Identify which cell holds the provided text, then report its (x, y) central coordinate. 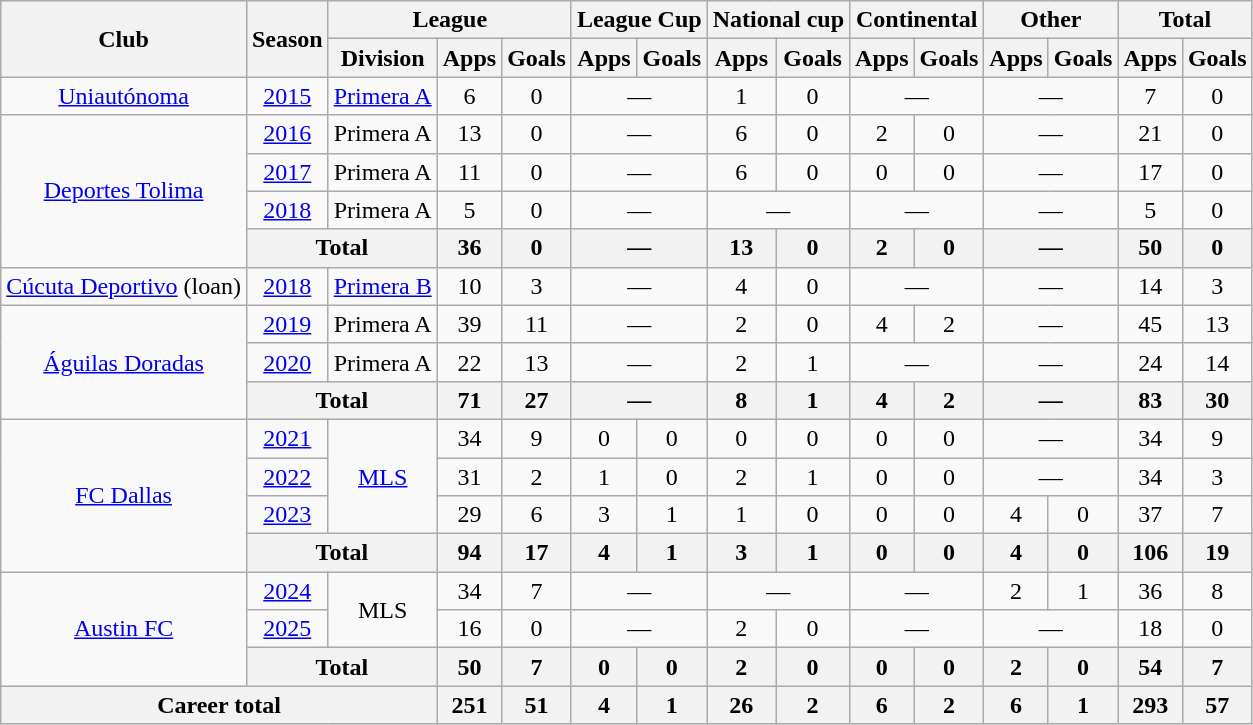
Águilas Doradas (124, 362)
Division (382, 58)
Deportes Tolima (124, 191)
57 (1217, 705)
45 (1150, 324)
2017 (287, 172)
21 (1150, 134)
Club (124, 39)
Austin FC (124, 629)
94 (469, 553)
83 (1150, 400)
Career total (219, 705)
293 (1150, 705)
18 (1150, 629)
Season (287, 39)
2020 (287, 362)
31 (469, 477)
39 (469, 324)
106 (1150, 553)
19 (1217, 553)
251 (469, 705)
2019 (287, 324)
54 (1150, 667)
2024 (287, 591)
League Cup (639, 20)
Other (1051, 20)
10 (469, 286)
Continental (917, 20)
Primera B (382, 286)
37 (1150, 515)
League (450, 20)
2023 (287, 515)
2016 (287, 134)
26 (741, 705)
27 (537, 400)
National cup (778, 20)
29 (469, 515)
30 (1217, 400)
2015 (287, 96)
2025 (287, 629)
Cúcuta Deportivo (loan) (124, 286)
2022 (287, 477)
FC Dallas (124, 495)
24 (1150, 362)
16 (469, 629)
71 (469, 400)
22 (469, 362)
Uniautónoma (124, 96)
51 (537, 705)
2021 (287, 438)
